Output the [x, y] coordinate of the center of the cell containing the given text.  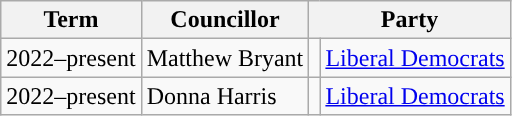
Party [410, 20]
Donna Harris [225, 96]
Term [71, 20]
Councillor [225, 20]
Matthew Bryant [225, 58]
